Output the (x, y) coordinate of the center of the cell containing the given text.  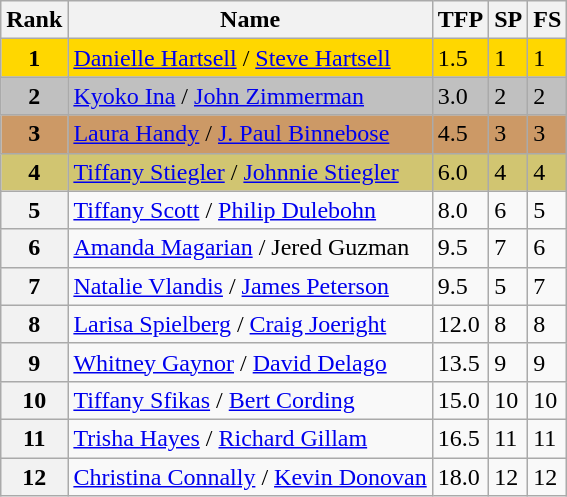
16.5 (460, 438)
8.0 (460, 210)
Natalie Vlandis / James Peterson (250, 286)
Rank (34, 20)
Trisha Hayes / Richard Gillam (250, 438)
Tiffany Sfikas / Bert Cording (250, 400)
TFP (460, 20)
18.0 (460, 477)
Laura Handy / J. Paul Binnebose (250, 134)
Danielle Hartsell / Steve Hartsell (250, 58)
Whitney Gaynor / David Delago (250, 362)
Christina Connally / Kevin Donovan (250, 477)
12.0 (460, 324)
Amanda Magarian / Jered Guzman (250, 248)
6.0 (460, 172)
Tiffany Stiegler / Johnnie Stiegler (250, 172)
13.5 (460, 362)
3.0 (460, 96)
Kyoko Ina / John Zimmerman (250, 96)
Name (250, 20)
1.5 (460, 58)
Larisa Spielberg / Craig Joeright (250, 324)
FS (548, 20)
Tiffany Scott / Philip Dulebohn (250, 210)
SP (508, 20)
15.0 (460, 400)
4.5 (460, 134)
